Return the [X, Y] coordinate for the center point of the cell that contains the specified text.  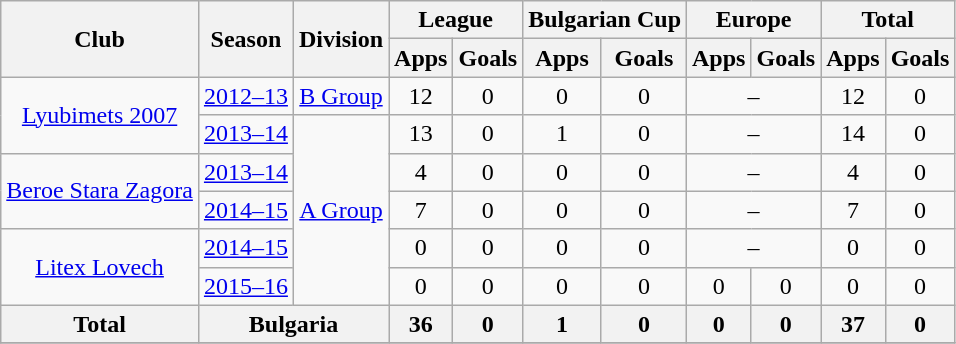
2012–13 [246, 96]
Division [340, 39]
Bulgaria [293, 324]
13 [421, 134]
2015–16 [246, 286]
Europe [754, 20]
B Group [340, 96]
League [456, 20]
Lyubimets 2007 [100, 115]
36 [421, 324]
Club [100, 39]
Litex Lovech [100, 267]
Beroe Stara Zagora [100, 191]
37 [853, 324]
Season [246, 39]
A Group [340, 210]
Bulgarian Cup [605, 20]
14 [853, 134]
